Scan for the cell matching the given text and deliver its (X, Y) coordinate at center. 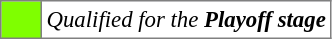
Qualified for the Playoff stage (186, 20)
